For the text-containing cell, return its midpoint in (X, Y) coordinate format. 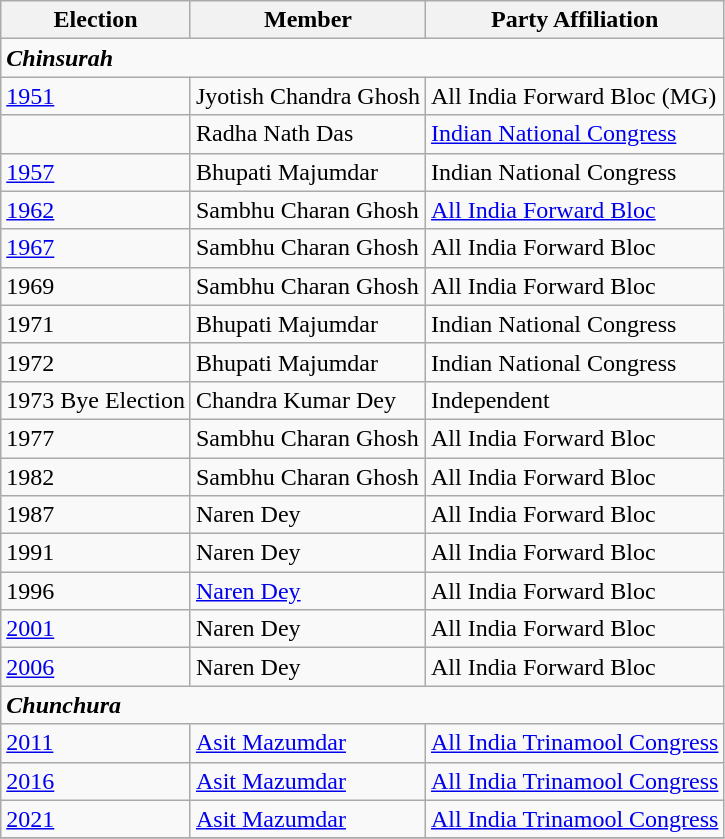
1973 Bye Election (96, 400)
2006 (96, 667)
1987 (96, 515)
1977 (96, 438)
Chunchura (362, 705)
Independent (575, 400)
Radha Nath Das (308, 134)
Jyotish Chandra Ghosh (308, 96)
2011 (96, 743)
2001 (96, 629)
1969 (96, 286)
Chandra Kumar Dey (308, 400)
Election (96, 20)
1991 (96, 553)
1951 (96, 96)
1996 (96, 591)
1972 (96, 362)
Party Affiliation (575, 20)
All India Forward Bloc (MG) (575, 96)
1982 (96, 477)
Chinsurah (362, 58)
1971 (96, 324)
1967 (96, 248)
Member (308, 20)
1962 (96, 210)
2021 (96, 819)
2016 (96, 781)
1957 (96, 172)
